Detect which cell encompasses the target text, then output its (X, Y) center coordinate. 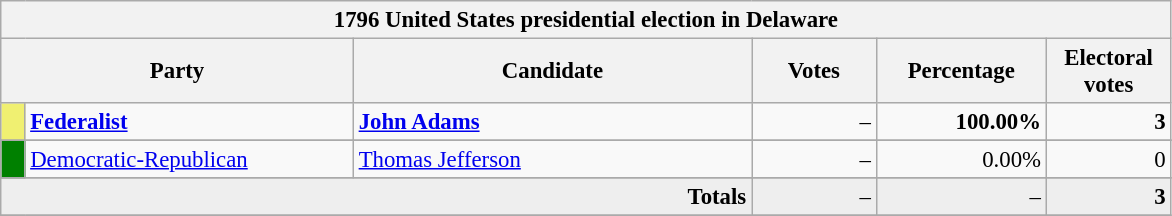
Totals (376, 197)
Party (178, 72)
John Adams (552, 122)
Candidate (552, 72)
0.00% (961, 160)
Votes (814, 72)
Thomas Jefferson (552, 160)
Federalist (189, 122)
1796 United States presidential election in Delaware (586, 20)
Electoral votes (1108, 72)
100.00% (961, 122)
Percentage (961, 72)
0 (1108, 160)
Democratic-Republican (189, 160)
